Output the [x, y] coordinate of the center of the cell containing the given text.  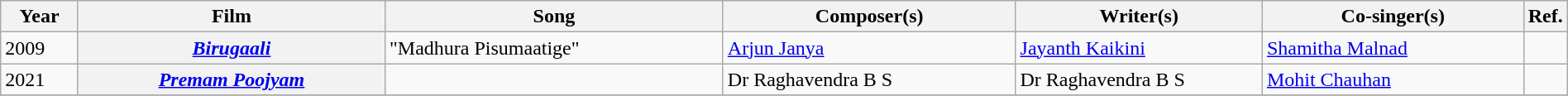
Song [554, 17]
Jayanth Kaikini [1139, 48]
2009 [40, 48]
2021 [40, 79]
Mohit Chauhan [1393, 79]
Year [40, 17]
"Madhura Pisumaatige" [554, 48]
Arjun Janya [869, 48]
Ref. [1545, 17]
Birugaali [232, 48]
Premam Poojyam [232, 79]
Composer(s) [869, 17]
Writer(s) [1139, 17]
Shamitha Malnad [1393, 48]
Film [232, 17]
Co-singer(s) [1393, 17]
